Capture the cell that displays the provided text and extract its (X, Y) central coordinate. 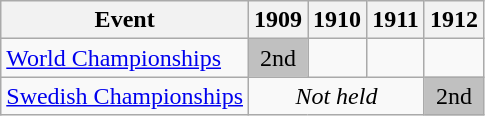
Not held (337, 96)
Swedish Championships (125, 96)
World Championships (125, 58)
1910 (338, 20)
1909 (278, 20)
1912 (454, 20)
Event (125, 20)
1911 (396, 20)
